Locate the cell with the specified text and output its [x, y] center coordinate. 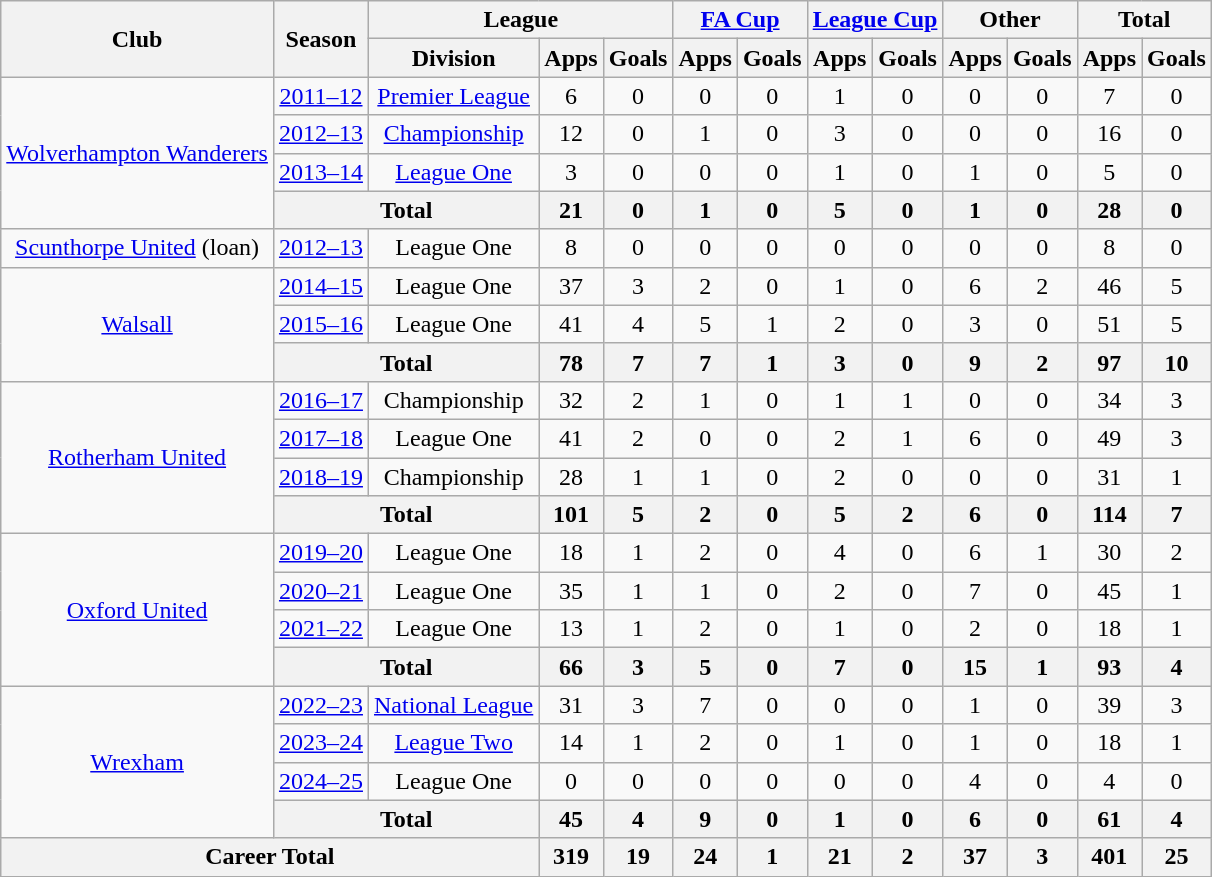
League [520, 20]
24 [705, 857]
2023–24 [320, 743]
30 [1109, 553]
Scunthorpe United (loan) [138, 248]
78 [571, 362]
93 [1109, 667]
League Cup [875, 20]
Division [453, 58]
46 [1109, 286]
League Two [453, 743]
Other [1010, 20]
Career Total [270, 857]
25 [1177, 857]
39 [1109, 705]
14 [571, 743]
2024–25 [320, 781]
Wrexham [138, 762]
2015–16 [320, 324]
13 [571, 629]
Walsall [138, 324]
2022–23 [320, 705]
2011–12 [320, 96]
Wolverhampton Wanderers [138, 153]
Oxford United [138, 610]
Rotherham United [138, 457]
2016–17 [320, 400]
2013–14 [320, 172]
10 [1177, 362]
National League [453, 705]
15 [975, 667]
114 [1109, 515]
Premier League [453, 96]
49 [1109, 438]
61 [1109, 819]
34 [1109, 400]
FA Cup [740, 20]
12 [571, 134]
51 [1109, 324]
2020–21 [320, 591]
32 [571, 400]
Season [320, 39]
401 [1109, 857]
16 [1109, 134]
101 [571, 515]
2018–19 [320, 477]
19 [638, 857]
2019–20 [320, 553]
66 [571, 667]
Club [138, 39]
97 [1109, 362]
2014–15 [320, 286]
319 [571, 857]
2021–22 [320, 629]
2017–18 [320, 438]
35 [571, 591]
